Find where the given text appears and provide that cell's center as (X, Y) coordinate. 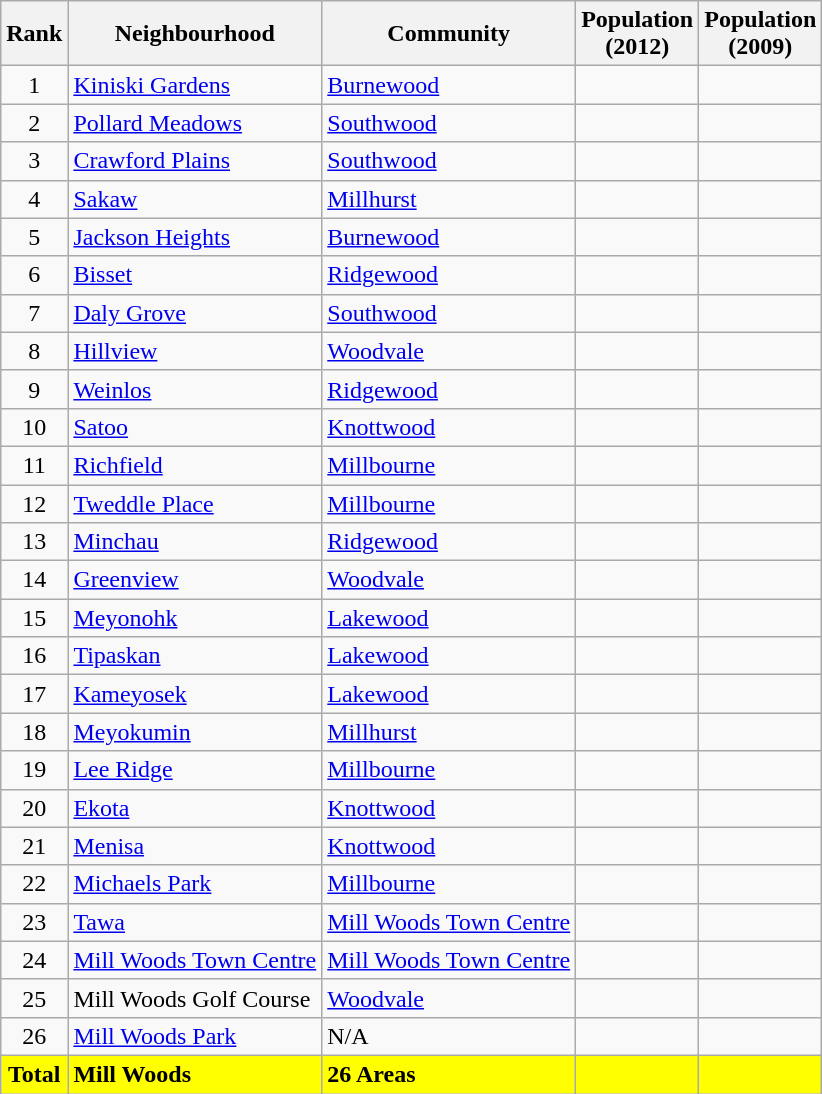
Mill Woods Park (195, 1036)
Community (449, 34)
23 (34, 922)
Weinlos (195, 389)
26 (34, 1036)
Tawa (195, 922)
2 (34, 123)
6 (34, 275)
Minchau (195, 542)
7 (34, 313)
17 (34, 694)
22 (34, 884)
Meyokumin (195, 732)
Daly Grove (195, 313)
Greenview (195, 580)
16 (34, 656)
3 (34, 161)
13 (34, 542)
12 (34, 503)
4 (34, 199)
5 (34, 237)
Total (34, 1074)
Lee Ridge (195, 770)
25 (34, 998)
18 (34, 732)
Mill Woods Golf Course (195, 998)
9 (34, 389)
14 (34, 580)
Satoo (195, 427)
Population(2009) (760, 34)
Richfield (195, 465)
11 (34, 465)
Rank (34, 34)
Kiniski Gardens (195, 85)
N/A (449, 1036)
Bisset (195, 275)
Mill Woods (195, 1074)
1 (34, 85)
Michaels Park (195, 884)
20 (34, 808)
Tweddle Place (195, 503)
15 (34, 618)
24 (34, 960)
Hillview (195, 351)
Crawford Plains (195, 161)
26 Areas (449, 1074)
Pollard Meadows (195, 123)
10 (34, 427)
8 (34, 351)
19 (34, 770)
Ekota (195, 808)
Population(2012) (638, 34)
Kameyosek (195, 694)
Jackson Heights (195, 237)
21 (34, 846)
Neighbourhood (195, 34)
Sakaw (195, 199)
Menisa (195, 846)
Tipaskan (195, 656)
Meyonohk (195, 618)
